Output the (X, Y) coordinate of the center of the cell containing the given text.  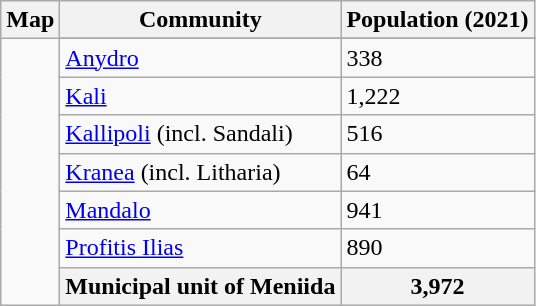
Community (200, 20)
Mandalo (200, 210)
Municipal unit of Meniida (200, 286)
890 (438, 248)
941 (438, 210)
338 (438, 58)
Kranea (incl. Litharia) (200, 172)
Population (2021) (438, 20)
Anydro (200, 58)
64 (438, 172)
3,972 (438, 286)
Kallipoli (incl. Sandali) (200, 134)
1,222 (438, 96)
Map (30, 20)
Profitis Ilias (200, 248)
Kali (200, 96)
516 (438, 134)
